Search for the cell housing the specified text and yield its (x, y) center coordinate. 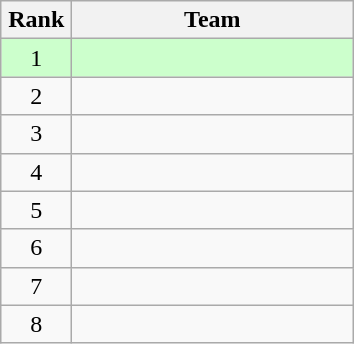
8 (36, 324)
Rank (36, 20)
6 (36, 248)
5 (36, 210)
Team (212, 20)
4 (36, 172)
3 (36, 134)
7 (36, 286)
1 (36, 58)
2 (36, 96)
